Pinpoint the cell where the given text exists, returning its (x, y) midpoint coordinate. 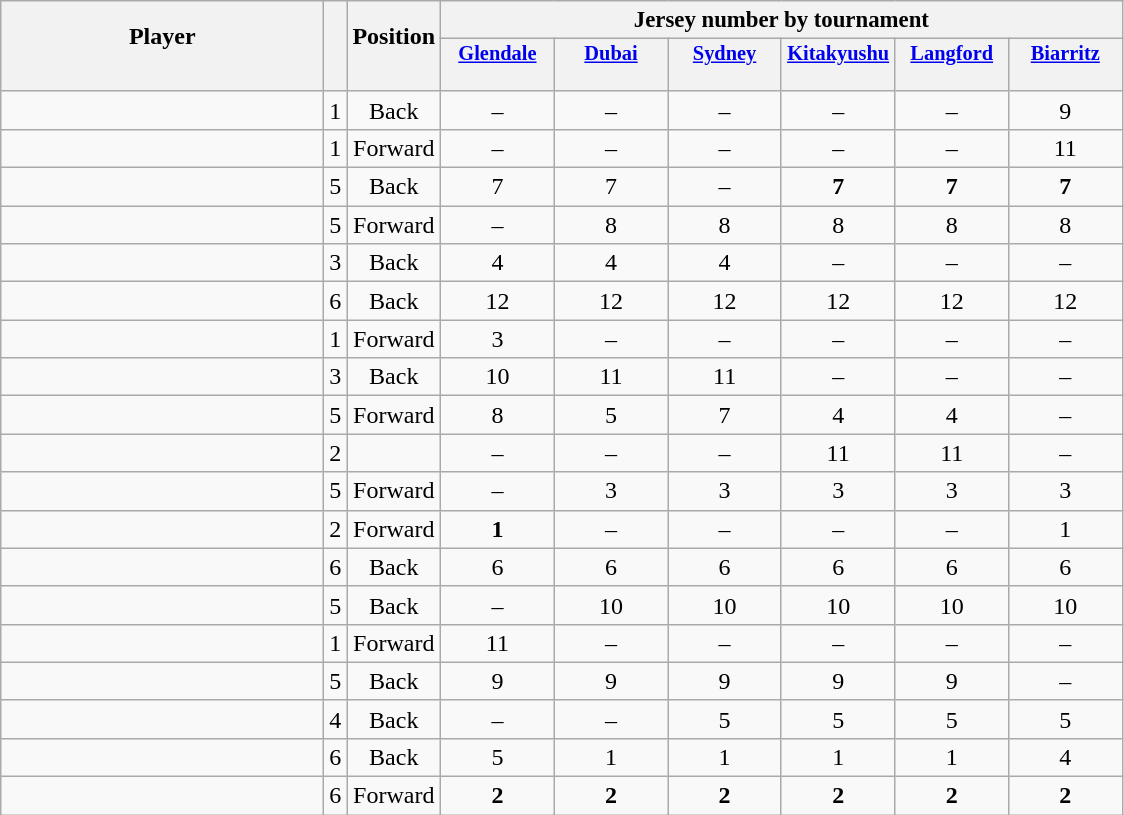
Glendale (498, 54)
Biarritz (1066, 54)
Player (162, 35)
Position (394, 35)
Jersey number by tournament (782, 20)
Sydney (725, 54)
Kitakyushu (838, 54)
Langford (952, 54)
Dubai (611, 54)
